Capture the cell that displays the provided text and extract its (x, y) central coordinate. 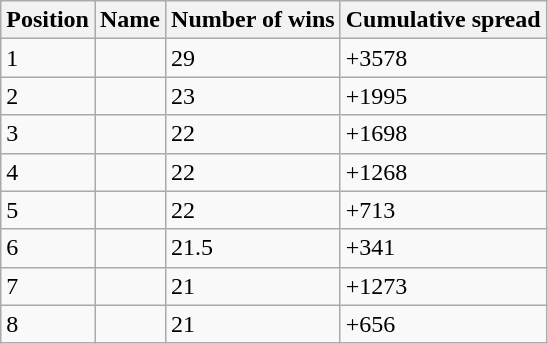
+1268 (443, 172)
23 (254, 96)
+713 (443, 210)
Name (130, 20)
+3578 (443, 58)
+341 (443, 248)
Number of wins (254, 20)
1 (48, 58)
+1273 (443, 286)
Position (48, 20)
21.5 (254, 248)
7 (48, 286)
Cumulative spread (443, 20)
2 (48, 96)
5 (48, 210)
+1995 (443, 96)
3 (48, 134)
29 (254, 58)
+1698 (443, 134)
6 (48, 248)
4 (48, 172)
8 (48, 324)
+656 (443, 324)
